Pinpoint the cell where the given text exists, returning its (X, Y) midpoint coordinate. 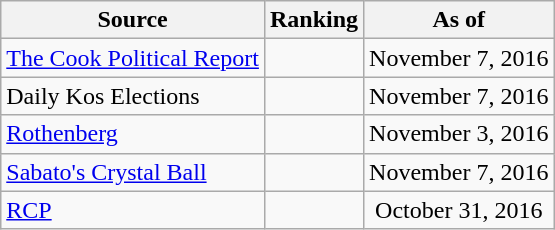
The Cook Political Report (133, 58)
As of (459, 20)
November 3, 2016 (459, 134)
RCP (133, 210)
Ranking (314, 20)
October 31, 2016 (459, 210)
Daily Kos Elections (133, 96)
Sabato's Crystal Ball (133, 172)
Source (133, 20)
Rothenberg (133, 134)
